Determine the [x, y] coordinate at the center of the cell enclosing the given text.  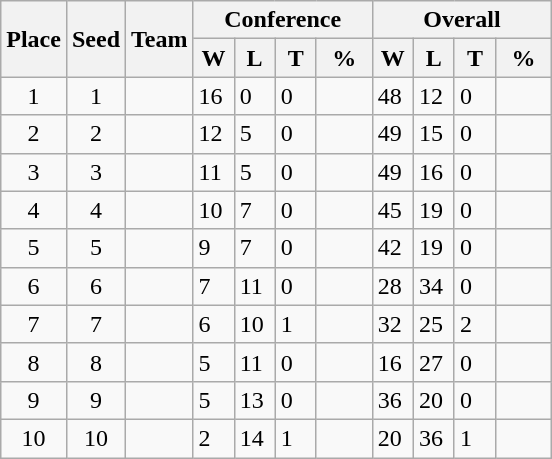
28 [392, 286]
48 [392, 96]
32 [392, 324]
15 [434, 134]
42 [392, 248]
Conference [282, 20]
14 [254, 438]
34 [434, 286]
25 [434, 324]
45 [392, 210]
27 [434, 362]
Team [160, 39]
13 [254, 400]
Place [34, 39]
Overall [462, 20]
Seed [96, 39]
